Find where the given text appears and provide that cell's center as [X, Y] coordinate. 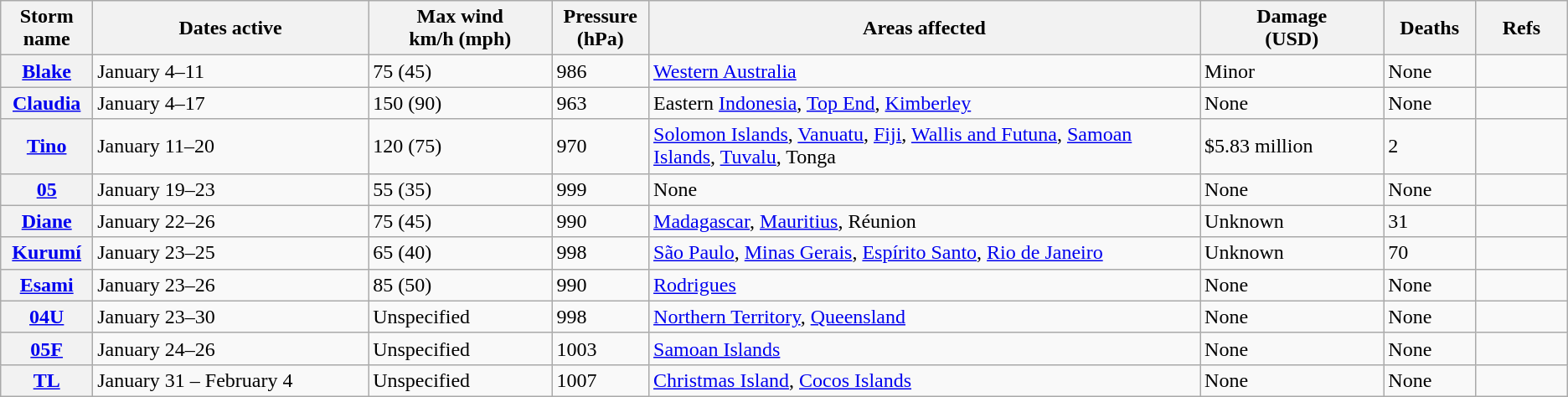
963 [601, 103]
Samoan Islands [925, 348]
Christmas Island, Cocos Islands [925, 380]
Tino [47, 146]
Max windkm/h (mph) [461, 28]
São Paulo, Minas Gerais, Espírito Santo, Rio de Janeiro [925, 253]
120 (75) [461, 146]
31 [1430, 221]
04U [47, 317]
$5.83 million [1292, 146]
Northern Territory, Queensland [925, 317]
Pressure(hPa) [601, 28]
05 [47, 189]
65 (40) [461, 253]
1003 [601, 348]
Eastern Indonesia, Top End, Kimberley [925, 103]
January 24–26 [231, 348]
Solomon Islands, Vanuatu, Fiji, Wallis and Futuna, Samoan Islands, Tuvalu, Tonga [925, 146]
Refs [1521, 28]
Rodrigues [925, 285]
986 [601, 71]
Deaths [1430, 28]
Kurumí [47, 253]
January 11–20 [231, 146]
85 (50) [461, 285]
999 [601, 189]
970 [601, 146]
Claudia [47, 103]
January 23–26 [231, 285]
Damage(USD) [1292, 28]
January 4–11 [231, 71]
Areas affected [925, 28]
January 19–23 [231, 189]
January 23–25 [231, 253]
January 4–17 [231, 103]
January 22–26 [231, 221]
70 [1430, 253]
Western Australia [925, 71]
January 23–30 [231, 317]
Diane [47, 221]
Madagascar, Mauritius, Réunion [925, 221]
January 31 – February 4 [231, 380]
TL [47, 380]
150 (90) [461, 103]
05F [47, 348]
2 [1430, 146]
55 (35) [461, 189]
Esami [47, 285]
Minor [1292, 71]
Blake [47, 71]
1007 [601, 380]
Dates active [231, 28]
Storm name [47, 28]
